Scan for the cell matching the given text and deliver its [x, y] coordinate at center. 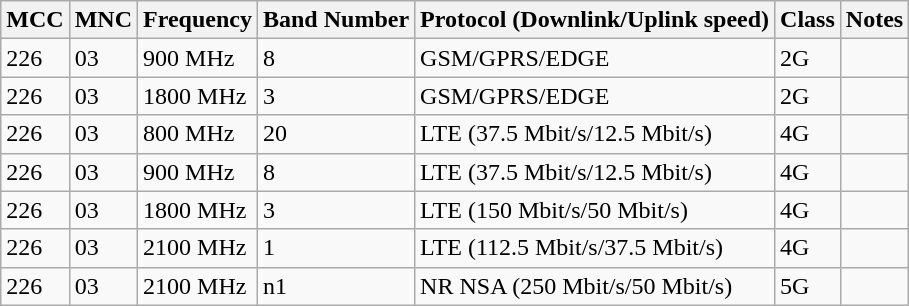
n1 [336, 286]
20 [336, 134]
LTE (150 Mbit/s/50 Mbit/s) [595, 210]
5G [808, 286]
Protocol (Downlink/Uplink speed) [595, 20]
Band Number [336, 20]
800 MHz [198, 134]
Notes [874, 20]
NR NSA (250 Mbit/s/50 Mbit/s) [595, 286]
Frequency [198, 20]
LTE (112.5 Mbit/s/37.5 Mbit/s) [595, 248]
MCC [35, 20]
1 [336, 248]
Class [808, 20]
MNC [103, 20]
